From the cell containing the given text, extract its center point as (x, y) coordinate. 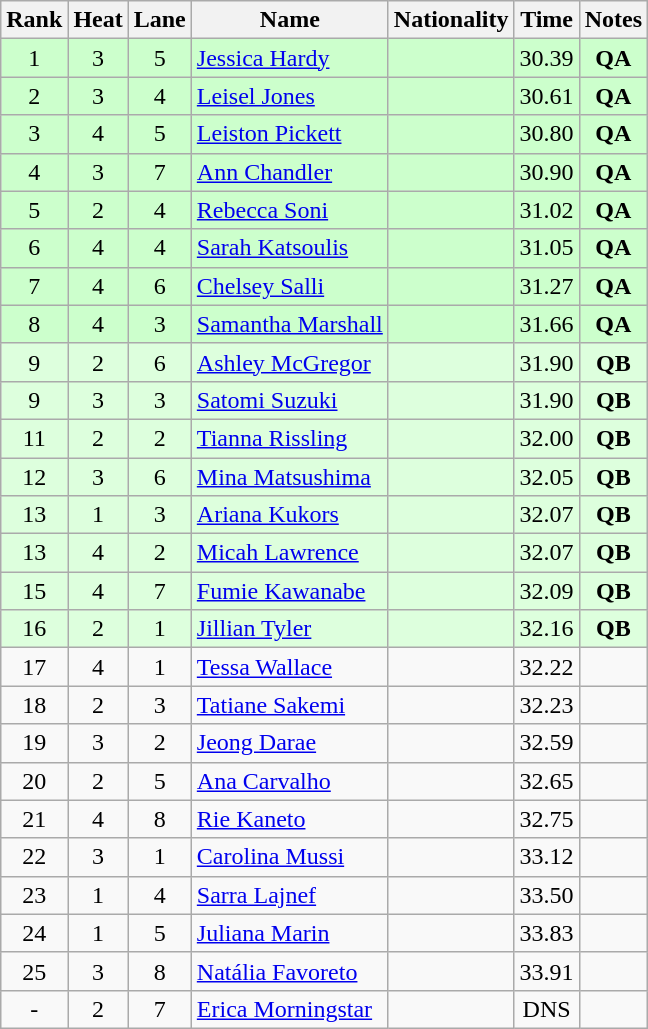
Jillian Tyler (290, 629)
16 (34, 629)
Ana Carvalho (290, 781)
Ashley McGregor (290, 362)
Ann Chandler (290, 172)
15 (34, 591)
25 (34, 971)
Satomi Suzuki (290, 400)
21 (34, 819)
Leisel Jones (290, 96)
30.61 (546, 96)
Tessa Wallace (290, 667)
33.12 (546, 857)
12 (34, 477)
20 (34, 781)
Samantha Marshall (290, 324)
Ariana Kukors (290, 515)
33.50 (546, 895)
32.75 (546, 819)
33.83 (546, 933)
Micah Lawrence (290, 553)
30.80 (546, 134)
11 (34, 438)
32.05 (546, 477)
18 (34, 705)
32.00 (546, 438)
Rebecca Soni (290, 210)
30.39 (546, 58)
33.91 (546, 971)
31.66 (546, 324)
17 (34, 667)
30.90 (546, 172)
Lane (160, 20)
32.22 (546, 667)
Sarah Katsoulis (290, 248)
Erica Morningstar (290, 1009)
19 (34, 743)
32.16 (546, 629)
22 (34, 857)
Juliana Marin (290, 933)
Leiston Pickett (290, 134)
Tatiane Sakemi (290, 705)
Fumie Kawanabe (290, 591)
31.27 (546, 286)
31.02 (546, 210)
Rank (34, 20)
Name (290, 20)
23 (34, 895)
32.65 (546, 781)
32.59 (546, 743)
32.09 (546, 591)
Jeong Darae (290, 743)
Natália Favoreto (290, 971)
32.23 (546, 705)
- (34, 1009)
Mina Matsushima (290, 477)
Heat (98, 20)
Chelsey Salli (290, 286)
DNS (546, 1009)
Rie Kaneto (290, 819)
Tianna Rissling (290, 438)
Notes (613, 20)
Nationality (451, 20)
Carolina Mussi (290, 857)
24 (34, 933)
Jessica Hardy (290, 58)
Sarra Lajnef (290, 895)
Time (546, 20)
31.05 (546, 248)
